From the cell containing the given text, extract its center point as (X, Y) coordinate. 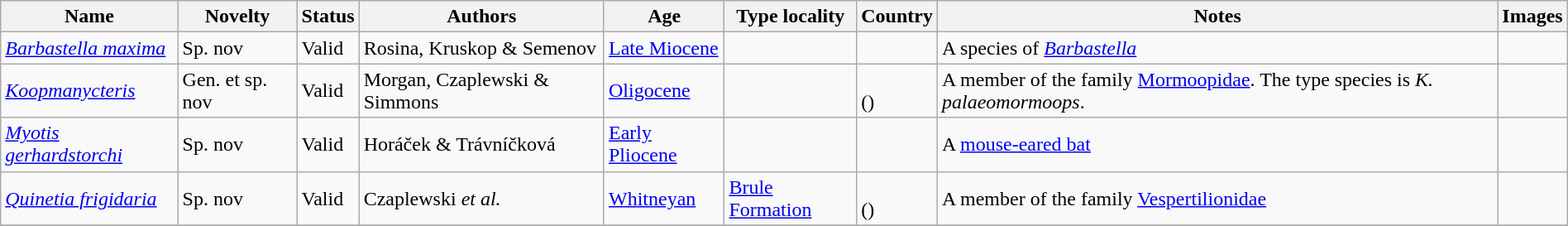
Barbastella maxima (89, 48)
Name (89, 17)
Koopmanycteris (89, 91)
Whitneyan (663, 199)
Czaplewski et al. (481, 199)
Myotis gerhardstorchi (89, 144)
Quinetia frigidaria (89, 199)
Oligocene (663, 91)
Morgan, Czaplewski & Simmons (481, 91)
Brule Formation (791, 199)
A mouse-eared bat (1217, 144)
Authors (481, 17)
Horáček & Trávníčková (481, 144)
Rosina, Kruskop & Semenov (481, 48)
Notes (1217, 17)
Country (897, 17)
A species of Barbastella (1217, 48)
Late Miocene (663, 48)
A member of the family Vespertilionidae (1217, 199)
Status (327, 17)
Novelty (237, 17)
A member of the family Mormoopidae. The type species is K. palaeomormoops. (1217, 91)
Images (1532, 17)
Early Pliocene (663, 144)
Type locality (791, 17)
Gen. et sp. nov (237, 91)
Age (663, 17)
